Find where the given text appears and provide that cell's center as [x, y] coordinate. 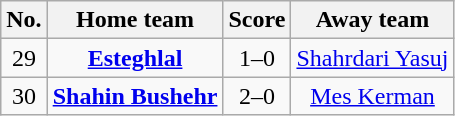
No. [24, 20]
29 [24, 58]
Shahin Bushehr [135, 96]
Away team [372, 20]
Esteghlal [135, 58]
2–0 [257, 96]
Score [257, 20]
1–0 [257, 58]
30 [24, 96]
Mes Kerman [372, 96]
Shahrdari Yasuj [372, 58]
Home team [135, 20]
